Determine the [X, Y] coordinate at the center of the cell enclosing the given text.  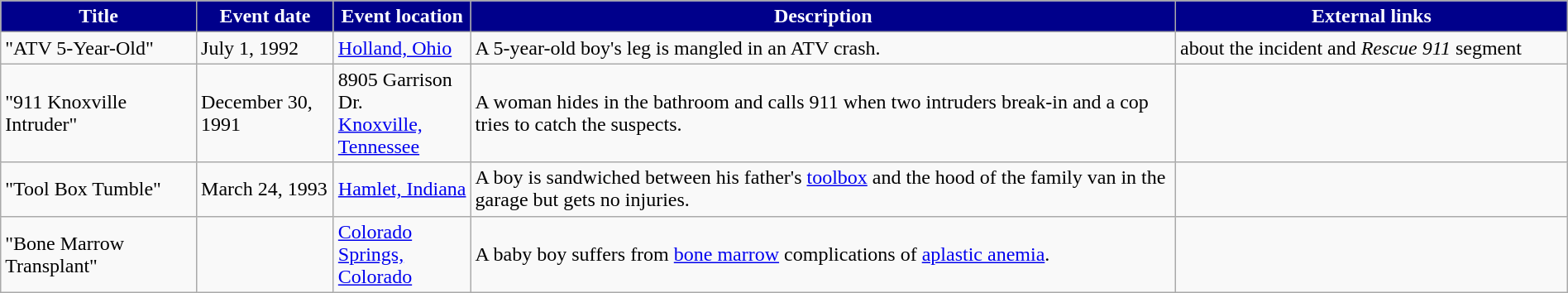
Hamlet, Indiana [402, 189]
Colorado Springs, Colorado [402, 254]
"Bone Marrow Transplant" [99, 254]
"Tool Box Tumble" [99, 189]
Event location [402, 17]
A baby boy suffers from bone marrow complications of aplastic anemia. [824, 254]
Title [99, 17]
A 5-year-old boy's leg is mangled in an ATV crash. [824, 48]
Holland, Ohio [402, 48]
about the incident and Rescue 911 segment [1372, 48]
"ATV 5-Year-Old" [99, 48]
A boy is sandwiched between his father's toolbox and the hood of the family van in the garage but gets no injuries. [824, 189]
A woman hides in the bathroom and calls 911 when two intruders break-in and a cop tries to catch the suspects. [824, 113]
"911 Knoxville Intruder" [99, 113]
March 24, 1993 [265, 189]
December 30, 1991 [265, 113]
External links [1372, 17]
Description [824, 17]
Event date [265, 17]
July 1, 1992 [265, 48]
8905 Garrison Dr.Knoxville, Tennessee [402, 113]
